Scan for the cell matching the given text and deliver its (X, Y) coordinate at center. 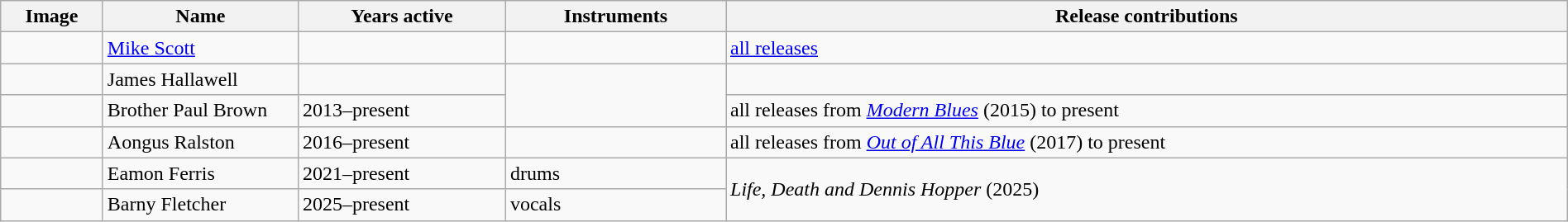
drums (615, 173)
James Hallawell (200, 79)
2025–present (402, 205)
Name (200, 17)
2013–present (402, 111)
Years active (402, 17)
all releases (1147, 48)
Image (52, 17)
Aongus Ralston (200, 142)
2021–present (402, 173)
Brother Paul Brown (200, 111)
all releases from Modern Blues (2015) to present (1147, 111)
Eamon Ferris (200, 173)
all releases from Out of All This Blue (2017) to present (1147, 142)
Release contributions (1147, 17)
Life, Death and Dennis Hopper (2025) (1147, 189)
2016–present (402, 142)
Barny Fletcher (200, 205)
Mike Scott (200, 48)
vocals (615, 205)
Instruments (615, 17)
